From the cell containing the given text, extract its center point as (X, Y) coordinate. 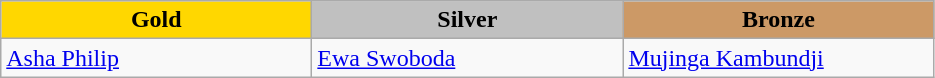
Mujinga Kambundji (778, 58)
Asha Philip (156, 58)
Ewa Swoboda (468, 58)
Gold (156, 20)
Bronze (778, 20)
Silver (468, 20)
